Search for the cell housing the specified text and yield its (X, Y) center coordinate. 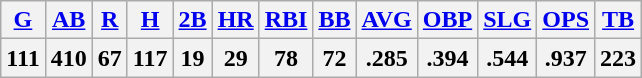
72 (334, 58)
29 (236, 58)
111 (23, 58)
AB (68, 20)
2B (192, 20)
RBI (286, 20)
67 (110, 58)
TB (618, 20)
OPS (566, 20)
.937 (566, 58)
19 (192, 58)
H (150, 20)
.544 (508, 58)
AVG (386, 20)
223 (618, 58)
R (110, 20)
117 (150, 58)
G (23, 20)
410 (68, 58)
.285 (386, 58)
78 (286, 58)
HR (236, 20)
.394 (447, 58)
OBP (447, 20)
SLG (508, 20)
BB (334, 20)
